Find where the given text appears and provide that cell's center as (X, Y) coordinate. 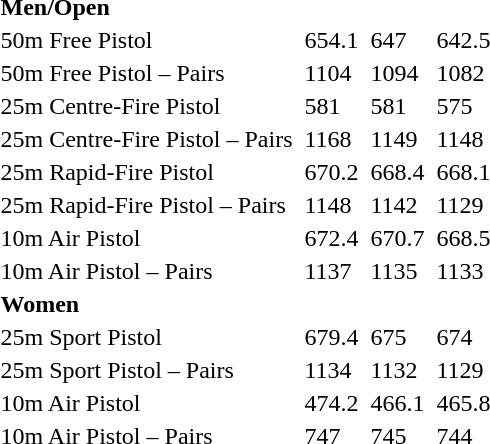
1149 (398, 139)
675 (398, 337)
647 (398, 40)
1104 (332, 73)
1135 (398, 271)
466.1 (398, 403)
668.4 (398, 172)
1142 (398, 205)
654.1 (332, 40)
1148 (332, 205)
679.4 (332, 337)
1132 (398, 370)
1134 (332, 370)
1137 (332, 271)
672.4 (332, 238)
1168 (332, 139)
1094 (398, 73)
670.7 (398, 238)
670.2 (332, 172)
474.2 (332, 403)
